Search for the cell housing the specified text and yield its (x, y) center coordinate. 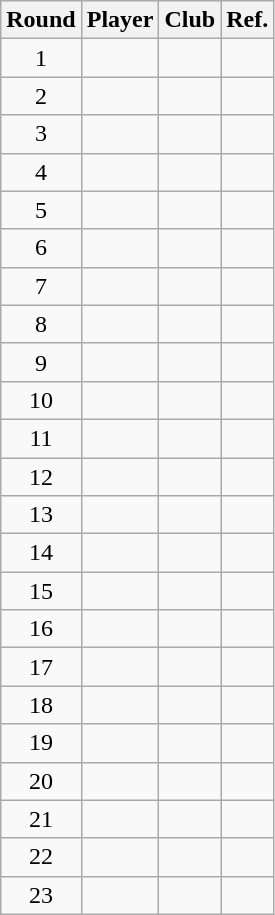
3 (41, 134)
1 (41, 58)
7 (41, 286)
11 (41, 438)
Club (190, 20)
9 (41, 362)
Player (120, 20)
18 (41, 705)
23 (41, 895)
21 (41, 819)
17 (41, 667)
22 (41, 857)
6 (41, 248)
8 (41, 324)
16 (41, 629)
20 (41, 781)
2 (41, 96)
12 (41, 477)
Ref. (248, 20)
19 (41, 743)
4 (41, 172)
15 (41, 591)
13 (41, 515)
5 (41, 210)
Round (41, 20)
10 (41, 400)
14 (41, 553)
